For the text-containing cell, return its midpoint in [x, y] coordinate format. 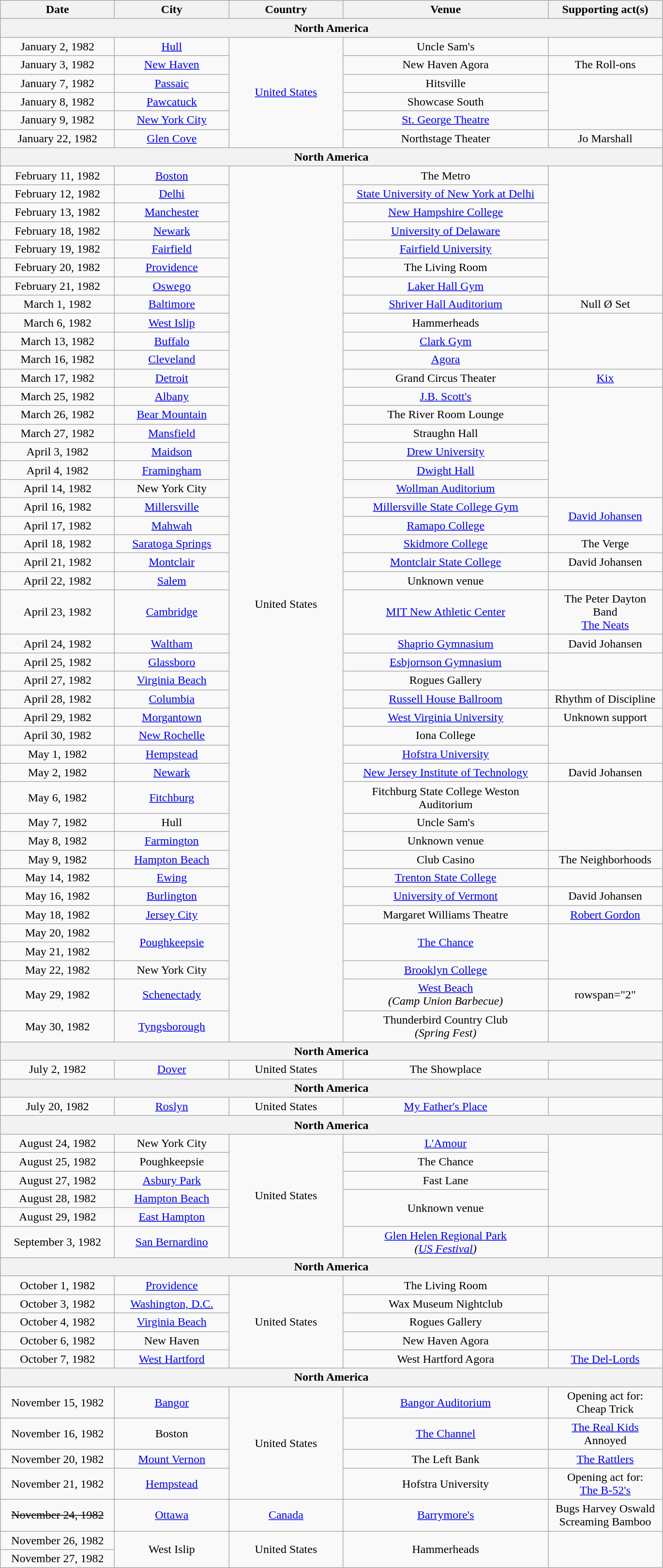
Ewing [172, 878]
J.B. Scott's [446, 396]
March 1, 1982 [58, 304]
Ottawa [172, 1515]
Bugs Harvey OswaldScreaming Bamboo [605, 1515]
Club Casino [446, 859]
Schenectady [172, 995]
Skidmore College [446, 544]
Iona College [446, 736]
Laker Hall Gym [446, 286]
Salem [172, 581]
Null Ø Set [605, 304]
Drew University [446, 452]
January 3, 1982 [58, 65]
Brooklyn College [446, 970]
November 20, 1982 [58, 1459]
May 22, 1982 [58, 970]
July 2, 1982 [58, 1070]
May 30, 1982 [58, 1026]
Glen Cove [172, 138]
Wax Museum Nightclub [446, 1304]
Oswego [172, 286]
April 24, 1982 [58, 644]
Fast Lane [446, 1180]
May 21, 1982 [58, 951]
April 21, 1982 [58, 562]
Maidson [172, 452]
The Real KidsAnnoyed [605, 1433]
West Hartford [172, 1359]
Cleveland [172, 360]
Baltimore [172, 304]
October 6, 1982 [58, 1341]
Venue [446, 10]
Tyngsborough [172, 1026]
Montclair State College [446, 562]
November 16, 1982 [58, 1433]
October 7, 1982 [58, 1359]
May 9, 1982 [58, 859]
Bear Mountain [172, 415]
Clark Gym [446, 341]
Fairfield University [446, 249]
West Virginia University [446, 717]
November 21, 1982 [58, 1484]
Glassboro [172, 662]
January 7, 1982 [58, 83]
February 19, 1982 [58, 249]
May 20, 1982 [58, 933]
Margaret Williams Theatre [446, 915]
Country [286, 10]
Rhythm of Discipline [605, 699]
September 3, 1982 [58, 1242]
L'Amour [446, 1143]
Morgantown [172, 717]
August 25, 1982 [58, 1161]
Russell House Ballroom [446, 699]
May 2, 1982 [58, 772]
Detroit [172, 378]
November 15, 1982 [58, 1402]
Unknown support [605, 717]
April 25, 1982 [58, 662]
Pawcatuck [172, 102]
April 4, 1982 [58, 470]
rowspan="2" [605, 995]
January 9, 1982 [58, 120]
The Left Bank [446, 1459]
May 14, 1982 [58, 878]
Buffalo [172, 341]
Fitchburg State College Weston Auditorium [446, 798]
April 18, 1982 [58, 544]
January 8, 1982 [58, 102]
Robert Gordon [605, 915]
May 7, 1982 [58, 822]
May 29, 1982 [58, 995]
July 20, 1982 [58, 1106]
Montclair [172, 562]
St. George Theatre [446, 120]
Roslyn [172, 1106]
February 20, 1982 [58, 268]
The River Room Lounge [446, 415]
New Jersey Institute of Technology [446, 772]
May 18, 1982 [58, 915]
Canada [286, 1515]
Millersville State College Gym [446, 507]
January 22, 1982 [58, 138]
The Showplace [446, 1070]
Fairfield [172, 249]
Jo Marshall [605, 138]
Opening act for:Cheap Trick [605, 1402]
Ramapo College [446, 525]
The Metro [446, 175]
Asbury Park [172, 1180]
Trenton State College [446, 878]
March 27, 1982 [58, 433]
New Hampshire College [446, 212]
State University of New York at Delhi [446, 194]
Opening act for:The B-52's [605, 1484]
August 24, 1982 [58, 1143]
Shaprio Gymnasium [446, 644]
November 27, 1982 [58, 1559]
Manchester [172, 212]
April 3, 1982 [58, 452]
MIT New Athletic Center [446, 612]
April 29, 1982 [58, 717]
May 16, 1982 [58, 896]
Mount Vernon [172, 1459]
Fitchburg [172, 798]
April 28, 1982 [58, 699]
March 13, 1982 [58, 341]
The Channel [446, 1433]
May 6, 1982 [58, 798]
May 8, 1982 [58, 841]
Saratoga Springs [172, 544]
Washington, D.C. [172, 1304]
Glen Helen Regional Park(US Festival) [446, 1242]
October 3, 1982 [58, 1304]
Farmington [172, 841]
Showcase South [446, 102]
March 25, 1982 [58, 396]
February 21, 1982 [58, 286]
The Neighborhoods [605, 859]
Waltham [172, 644]
New Rochelle [172, 736]
April 30, 1982 [58, 736]
Esbjornson Gymnasium [446, 662]
April 17, 1982 [58, 525]
The Rattlers [605, 1459]
San Bernardino [172, 1242]
February 18, 1982 [58, 231]
Bangor Auditorium [446, 1402]
March 17, 1982 [58, 378]
Dwight Hall [446, 470]
February 13, 1982 [58, 212]
Grand Circus Theater [446, 378]
Burlington [172, 896]
Thunderbird Country Club(Spring Fest) [446, 1026]
March 16, 1982 [58, 360]
May 1, 1982 [58, 754]
Millersville [172, 507]
East Hampton [172, 1217]
February 11, 1982 [58, 175]
March 26, 1982 [58, 415]
Dover [172, 1070]
My Father's Place [446, 1106]
November 26, 1982 [58, 1540]
Kix [605, 378]
August 27, 1982 [58, 1180]
Jersey City [172, 915]
January 2, 1982 [58, 46]
August 29, 1982 [58, 1217]
University of Delaware [446, 231]
Northstage Theater [446, 138]
November 24, 1982 [58, 1515]
Mahwah [172, 525]
April 27, 1982 [58, 680]
October 1, 1982 [58, 1285]
The Verge [605, 544]
April 16, 1982 [58, 507]
Framingham [172, 470]
Bangor [172, 1402]
University of Vermont [446, 896]
Mansfield [172, 433]
Straughn Hall [446, 433]
Passaic [172, 83]
Shriver Hall Auditorium [446, 304]
The Del-Lords [605, 1359]
The Peter Dayton BandThe Neats [605, 612]
Albany [172, 396]
Delhi [172, 194]
March 6, 1982 [58, 323]
Wollman Auditorium [446, 488]
April 22, 1982 [58, 581]
February 12, 1982 [58, 194]
Columbia [172, 699]
Supporting act(s) [605, 10]
Cambridge [172, 612]
Agora [446, 360]
The Roll-ons [605, 65]
Hitsville [446, 83]
Barrymore's [446, 1515]
West Hartford Agora [446, 1359]
Date [58, 10]
West Beach(Camp Union Barbecue) [446, 995]
August 28, 1982 [58, 1199]
April 14, 1982 [58, 488]
October 4, 1982 [58, 1322]
City [172, 10]
April 23, 1982 [58, 612]
